Locate the cell with the specified text and output its [X, Y] center coordinate. 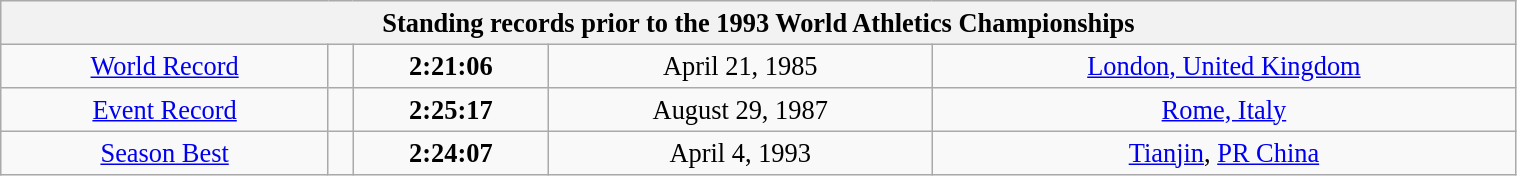
Rome, Italy [1224, 109]
Tianjin, PR China [1224, 153]
London, United Kingdom [1224, 66]
2:24:07 [451, 153]
April 21, 1985 [740, 66]
August 29, 1987 [740, 109]
2:21:06 [451, 66]
April 4, 1993 [740, 153]
Standing records prior to the 1993 World Athletics Championships [758, 22]
Season Best [165, 153]
World Record [165, 66]
Event Record [165, 109]
2:25:17 [451, 109]
